Search for the cell housing the specified text and yield its (x, y) center coordinate. 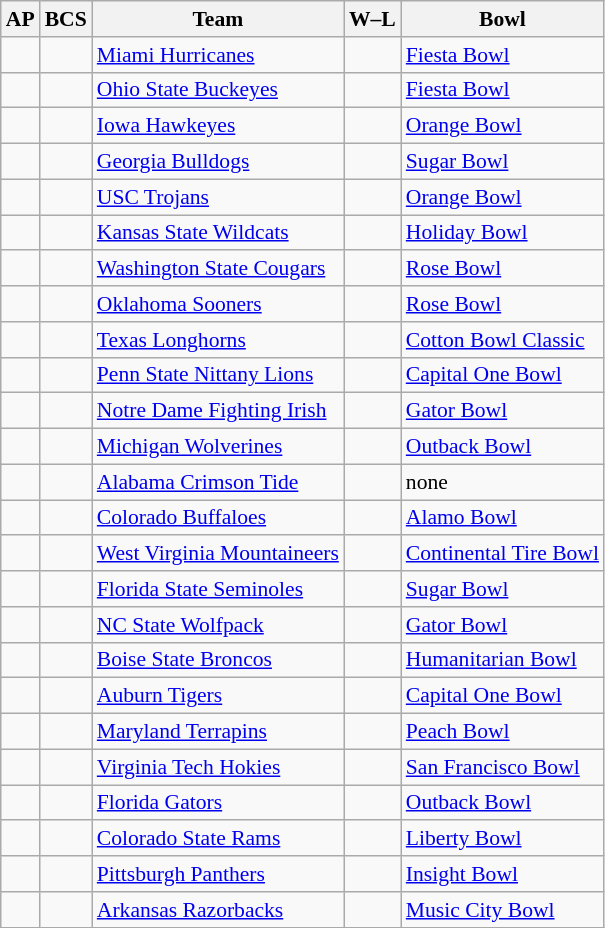
Florida State Seminoles (218, 589)
AP (20, 19)
Music City Bowl (502, 910)
Cotton Bowl Classic (502, 340)
Maryland Terrapins (218, 732)
Oklahoma Sooners (218, 304)
San Francisco Bowl (502, 767)
NC State Wolfpack (218, 625)
Virginia Tech Hokies (218, 767)
BCS (66, 19)
Colorado Buffaloes (218, 518)
Bowl (502, 19)
Texas Longhorns (218, 340)
none (502, 482)
Florida Gators (218, 803)
Notre Dame Fighting Irish (218, 411)
Alabama Crimson Tide (218, 482)
Humanitarian Bowl (502, 660)
Washington State Cougars (218, 269)
Michigan Wolverines (218, 447)
Liberty Bowl (502, 839)
Pittsburgh Panthers (218, 874)
Ohio State Buckeyes (218, 90)
West Virginia Mountaineers (218, 554)
Insight Bowl (502, 874)
Arkansas Razorbacks (218, 910)
Colorado State Rams (218, 839)
Iowa Hawkeyes (218, 126)
Continental Tire Bowl (502, 554)
Peach Bowl (502, 732)
Holiday Bowl (502, 233)
USC Trojans (218, 197)
Auburn Tigers (218, 696)
Boise State Broncos (218, 660)
W–L (372, 19)
Alamo Bowl (502, 518)
Georgia Bulldogs (218, 162)
Team (218, 19)
Kansas State Wildcats (218, 233)
Miami Hurricanes (218, 55)
Penn State Nittany Lions (218, 375)
